Detect which cell encompasses the target text, then output its (X, Y) center coordinate. 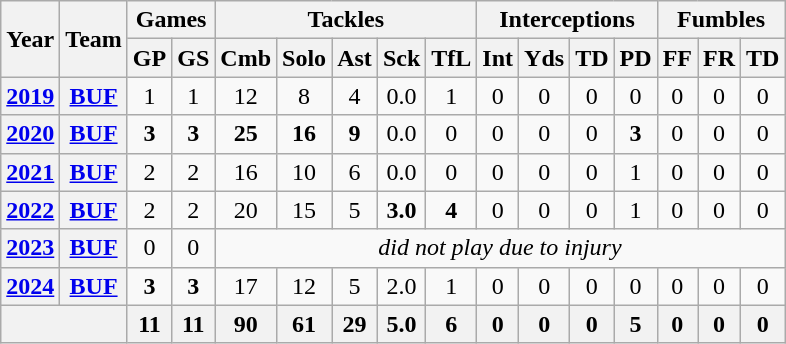
Cmb (246, 58)
TfL (452, 58)
9 (355, 134)
8 (304, 96)
FR (720, 58)
2.0 (401, 286)
2022 (30, 210)
25 (246, 134)
Interceptions (567, 20)
2021 (30, 172)
17 (246, 286)
Solo (304, 58)
2024 (30, 286)
Tackles (346, 20)
GP (149, 58)
61 (304, 324)
PD (636, 58)
GS (194, 58)
Fumbles (721, 20)
Team (94, 39)
Int (498, 58)
Ast (355, 58)
20 (246, 210)
Year (30, 39)
15 (304, 210)
Sck (401, 58)
2019 (30, 96)
2023 (30, 248)
29 (355, 324)
3.0 (401, 210)
Yds (544, 58)
FF (677, 58)
did not play due to injury (500, 248)
10 (304, 172)
90 (246, 324)
Games (170, 20)
5.0 (401, 324)
2020 (30, 134)
